For the text-containing cell, return its midpoint in (x, y) coordinate format. 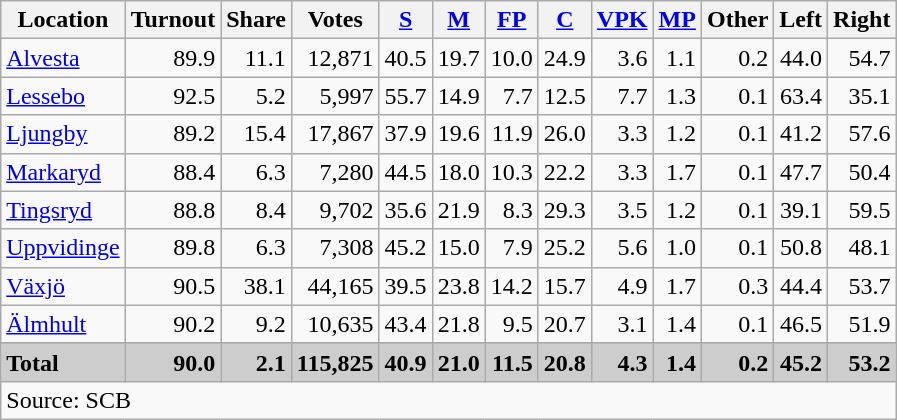
3.6 (622, 58)
12,871 (335, 58)
19.6 (458, 134)
0.3 (737, 286)
44.0 (801, 58)
Votes (335, 20)
24.9 (564, 58)
59.5 (862, 210)
Source: SCB (448, 400)
115,825 (335, 362)
54.7 (862, 58)
53.7 (862, 286)
Uppvidinge (63, 248)
21.9 (458, 210)
18.0 (458, 172)
90.0 (173, 362)
1.0 (677, 248)
55.7 (406, 96)
41.2 (801, 134)
89.8 (173, 248)
50.4 (862, 172)
3.5 (622, 210)
Share (256, 20)
5.6 (622, 248)
48.1 (862, 248)
FP (512, 20)
46.5 (801, 324)
C (564, 20)
51.9 (862, 324)
44.4 (801, 286)
5,997 (335, 96)
20.8 (564, 362)
Other (737, 20)
7.9 (512, 248)
5.2 (256, 96)
22.2 (564, 172)
39.1 (801, 210)
25.2 (564, 248)
Markaryd (63, 172)
44,165 (335, 286)
53.2 (862, 362)
39.5 (406, 286)
23.8 (458, 286)
21.8 (458, 324)
9.2 (256, 324)
Right (862, 20)
63.4 (801, 96)
29.3 (564, 210)
Ljungby (63, 134)
Växjö (63, 286)
88.4 (173, 172)
Lessebo (63, 96)
15.4 (256, 134)
37.9 (406, 134)
10.3 (512, 172)
8.3 (512, 210)
20.7 (564, 324)
Total (63, 362)
35.1 (862, 96)
Alvesta (63, 58)
2.1 (256, 362)
40.5 (406, 58)
90.2 (173, 324)
Älmhult (63, 324)
4.9 (622, 286)
3.1 (622, 324)
35.6 (406, 210)
4.3 (622, 362)
50.8 (801, 248)
17,867 (335, 134)
26.0 (564, 134)
Left (801, 20)
47.7 (801, 172)
89.2 (173, 134)
43.4 (406, 324)
38.1 (256, 286)
15.0 (458, 248)
44.5 (406, 172)
10,635 (335, 324)
40.9 (406, 362)
15.7 (564, 286)
92.5 (173, 96)
M (458, 20)
11.1 (256, 58)
89.9 (173, 58)
Tingsryd (63, 210)
12.5 (564, 96)
11.5 (512, 362)
21.0 (458, 362)
S (406, 20)
MP (677, 20)
Location (63, 20)
7,308 (335, 248)
57.6 (862, 134)
1.1 (677, 58)
1.3 (677, 96)
11.9 (512, 134)
14.2 (512, 286)
8.4 (256, 210)
7,280 (335, 172)
14.9 (458, 96)
10.0 (512, 58)
9,702 (335, 210)
88.8 (173, 210)
90.5 (173, 286)
Turnout (173, 20)
19.7 (458, 58)
9.5 (512, 324)
VPK (622, 20)
